From the cell containing the given text, extract its center point as [X, Y] coordinate. 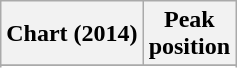
Chart (2014) [72, 34]
Peakposition [189, 34]
